Pinpoint the cell where the given text exists, returning its [X, Y] midpoint coordinate. 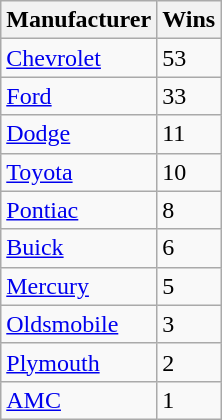
Manufacturer [79, 20]
10 [189, 172]
53 [189, 58]
AMC [79, 400]
Toyota [79, 172]
Pontiac [79, 210]
Wins [189, 20]
Dodge [79, 134]
8 [189, 210]
Ford [79, 96]
Plymouth [79, 362]
3 [189, 324]
Oldsmobile [79, 324]
11 [189, 134]
33 [189, 96]
Chevrolet [79, 58]
6 [189, 248]
2 [189, 362]
Buick [79, 248]
Mercury [79, 286]
1 [189, 400]
5 [189, 286]
